Output the (X, Y) coordinate of the center of the cell containing the given text.  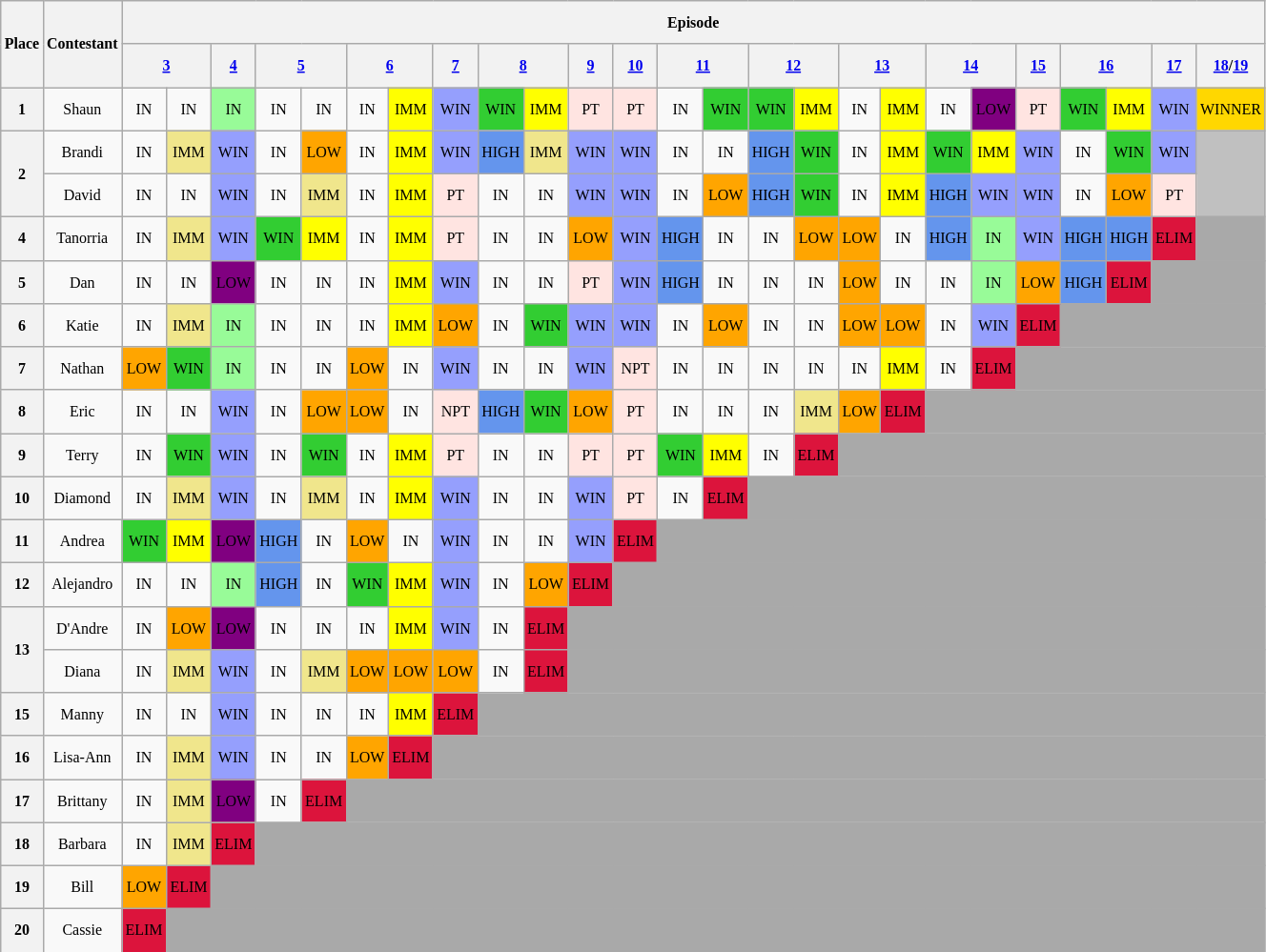
2 (22, 173)
Katie (82, 324)
Brandi (82, 152)
18 (22, 844)
WINNER (1231, 109)
Contestant (82, 44)
1 (22, 109)
Cassie (82, 930)
Diamond (82, 497)
Brittany (82, 800)
Place (22, 44)
19 (22, 886)
Shaun (82, 109)
Terry (82, 454)
Barbara (82, 844)
Dan (82, 282)
Eric (82, 412)
Episode (694, 21)
Manny (82, 713)
3 (167, 65)
Andrea (82, 541)
Diana (82, 671)
D'Andre (82, 627)
Tanorria (82, 238)
20 (22, 930)
Nathan (82, 368)
Lisa-Ann (82, 757)
14 (970, 65)
Bill (82, 886)
18/19 (1231, 65)
Alejandro (82, 583)
David (82, 194)
